Locate the cell with the specified text and output its [x, y] center coordinate. 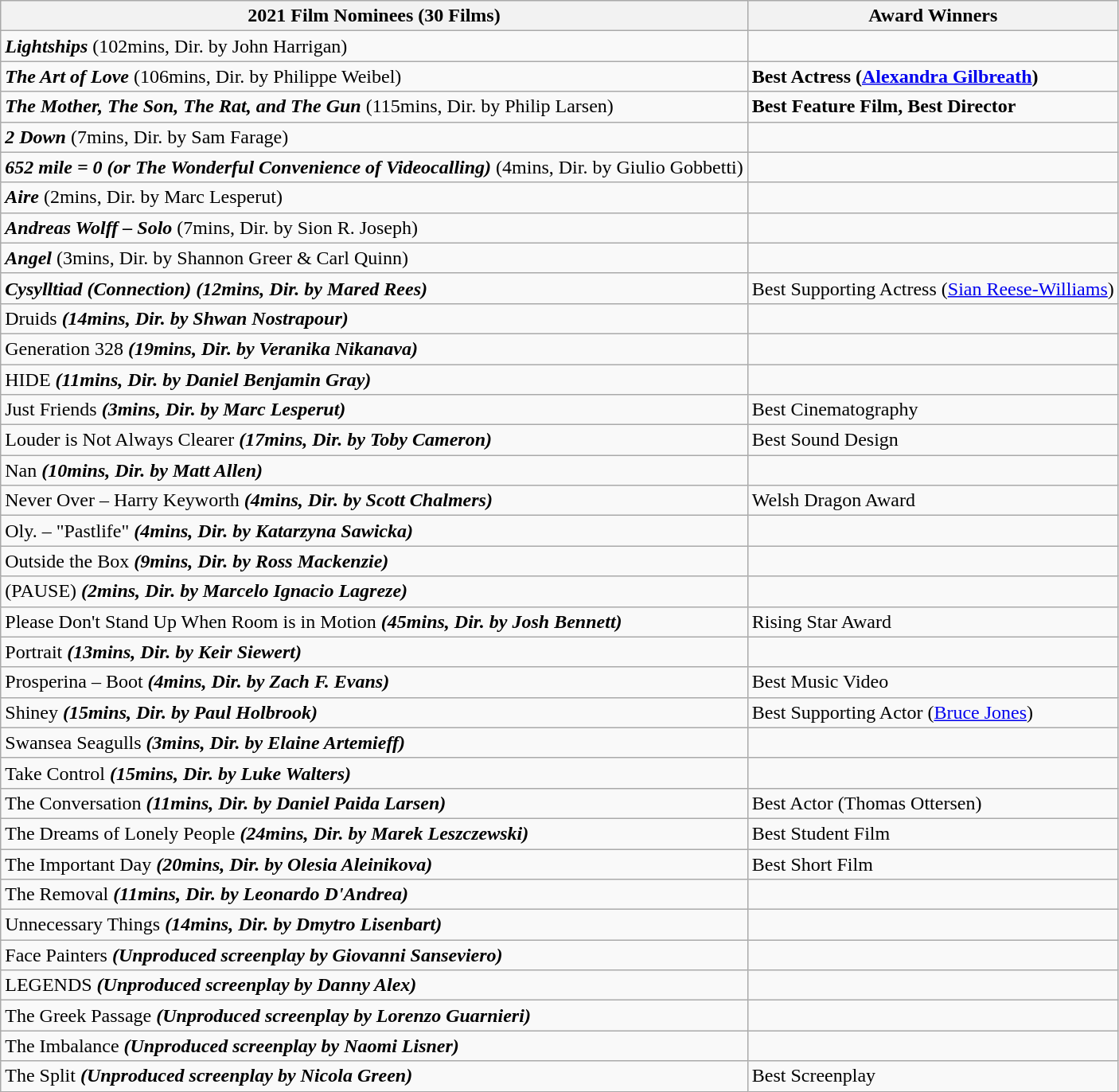
Lightships (102mins, Dir. by John Harrigan) [374, 46]
2021 Film Nominees (30 Films) [374, 16]
Prosperina – Boot (4mins, Dir. by Zach F. Evans) [374, 682]
Andreas Wolff – Solo (7mins, Dir. by Sion R. Joseph) [374, 228]
Generation 328 (19mins, Dir. by Veranika Nikanava) [374, 349]
Rising Star Award [933, 622]
Louder is Not Always Clearer (17mins, Dir. by Toby Cameron) [374, 440]
Swansea Seagulls (3mins, Dir. by Elaine Artemieff) [374, 743]
HIDE (11mins, Dir. by Daniel Benjamin Gray) [374, 380]
Best Actor (Thomas Ottersen) [933, 803]
Face Painters (Unproduced screenplay by Giovanni Sanseviero) [374, 955]
Never Over – Harry Keyworth (4mins, Dir. by Scott Chalmers) [374, 501]
Angel (3mins, Dir. by Shannon Greer & Carl Quinn) [374, 258]
The Removal (11mins, Dir. by Leonardo D'Andrea) [374, 895]
The Dreams of Lonely People (24mins, Dir. by Marek Leszczewski) [374, 833]
The Art of Love (106mins, Dir. by Philippe Weibel) [374, 76]
Cysylltiad (Connection) (12mins, Dir. by Mared Rees) [374, 288]
Just Friends (3mins, Dir. by Marc Lesperut) [374, 410]
Unnecessary Things (14mins, Dir. by Dmytro Lisenbart) [374, 925]
Aire (2mins, Dir. by Marc Lesperut) [374, 197]
Best Short Film [933, 864]
(PAUSE) (2mins, Dir. by Marcelo Ignacio Lagreze) [374, 591]
Druids (14mins, Dir. by Shwan Nostrapour) [374, 318]
Take Control (15mins, Dir. by Luke Walters) [374, 773]
Outside the Box (9mins, Dir. by Ross Mackenzie) [374, 561]
Nan (10mins, Dir. by Matt Allen) [374, 470]
Portrait (13mins, Dir. by Keir Siewert) [374, 652]
The Imbalance (Unproduced screenplay by Naomi Lisner) [374, 1046]
2 Down (7mins, Dir. by Sam Farage) [374, 137]
Award Winners [933, 16]
Best Supporting Actor (Bruce Jones) [933, 712]
Best Sound Design [933, 440]
Best Actress (Alexandra Gilbreath) [933, 76]
Best Screenplay [933, 1076]
Best Student Film [933, 833]
The Important Day (20mins, Dir. by Olesia Aleinikova) [374, 864]
LEGENDS (Unproduced screenplay by Danny Alex) [374, 985]
The Greek Passage (Unproduced screenplay by Lorenzo Guarnieri) [374, 1016]
Best Music Video [933, 682]
Oly. – "Pastlife" (4mins, Dir. by Katarzyna Sawicka) [374, 531]
Best Supporting Actress (Sian Reese-Williams) [933, 288]
Welsh Dragon Award [933, 501]
The Split (Unproduced screenplay by Nicola Green) [374, 1076]
The Mother, The Son, The Rat, and The Gun (115mins, Dir. by Philip Larsen) [374, 107]
Shiney (15mins, Dir. by Paul Holbrook) [374, 712]
Best Feature Film, Best Director [933, 107]
Best Cinematography [933, 410]
The Conversation (11mins, Dir. by Daniel Paida Larsen) [374, 803]
Please Don't Stand Up When Room is in Motion (45mins, Dir. by Josh Bennett) [374, 622]
652 mile = 0 (or The Wonderful Convenience of Videocalling) (4mins, Dir. by Giulio Gobbetti) [374, 167]
